Identify which cell holds the provided text, then report its (x, y) central coordinate. 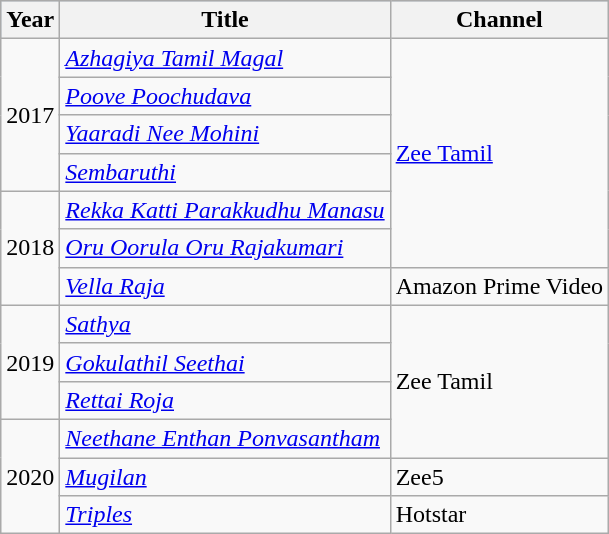
Poove Poochudava (225, 96)
Rettai Roja (225, 400)
Vella Raja (225, 286)
Mugilan (225, 477)
Triples (225, 515)
Title (225, 20)
2019 (30, 362)
2017 (30, 115)
Gokulathil Seethai (225, 362)
2020 (30, 476)
2018 (30, 248)
Rekka Katti Parakkudhu Manasu (225, 210)
Sembaruthi (225, 172)
Hotstar (499, 515)
Sathya (225, 324)
Neethane Enthan Ponvasantham (225, 438)
Amazon Prime Video (499, 286)
Yaaradi Nee Mohini (225, 134)
Oru Oorula Oru Rajakumari (225, 248)
Year (30, 20)
Channel (499, 20)
Zee5 (499, 477)
Azhagiya Tamil Magal (225, 58)
